Detect which cell encompasses the target text, then output its [x, y] center coordinate. 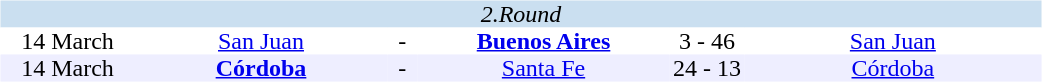
3 - 46 [707, 42]
24 - 13 [707, 68]
Buenos Aires [544, 42]
Santa Fe [544, 68]
2.Round [520, 14]
